Determine the [X, Y] coordinate at the center of the cell enclosing the given text.  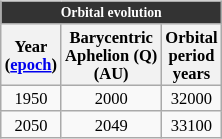
Orbital evolution [112, 12]
2049 [111, 124]
33100 [191, 124]
32000 [191, 98]
Orbitalperiodyears [191, 54]
2050 [31, 124]
BarycentricAphelion (Q)(AU) [111, 54]
2000 [111, 98]
1950 [31, 98]
Year(epoch) [31, 54]
